Return the (X, Y) coordinate for the center point of the cell that contains the specified text.  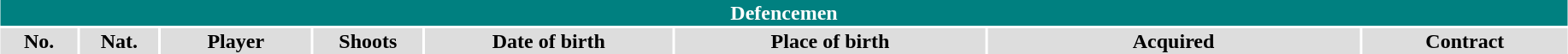
Defencemen (783, 13)
Nat. (120, 41)
Place of birth (830, 41)
Shoots (368, 41)
Date of birth (549, 41)
Acquired (1173, 41)
Contract (1465, 41)
Player (236, 41)
No. (39, 41)
